Determine the [X, Y] coordinate at the center of the cell enclosing the given text.  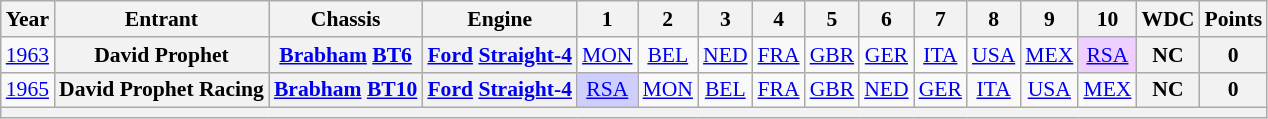
Chassis [346, 19]
7 [940, 19]
4 [779, 19]
3 [725, 19]
5 [832, 19]
9 [1049, 19]
1965 [28, 90]
6 [886, 19]
2 [668, 19]
Engine [500, 19]
David Prophet Racing [162, 90]
8 [994, 19]
Points [1233, 19]
1 [608, 19]
Year [28, 19]
Entrant [162, 19]
1963 [28, 55]
WDC [1168, 19]
Brabham BT6 [346, 55]
David Prophet [162, 55]
Brabham BT10 [346, 90]
10 [1107, 19]
